Provide the (X, Y) coordinate of the cell's center where the given text is located.  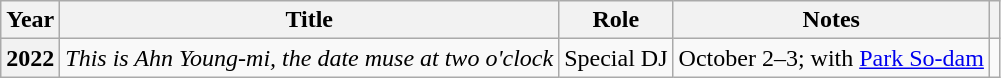
Title (310, 20)
This is Ahn Young-mi, the date muse at two o'clock (310, 58)
Special DJ (616, 58)
2022 (30, 58)
Notes (831, 20)
Role (616, 20)
Year (30, 20)
October 2–3; with Park So-dam (831, 58)
